Detect which cell encompasses the target text, then output its (X, Y) center coordinate. 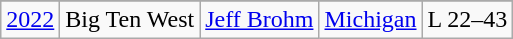
2022 (30, 20)
Jeff Brohm (260, 20)
L 22–43 (468, 20)
Michigan (370, 20)
Big Ten West (130, 20)
